Provide the [X, Y] coordinate of the cell's center where the given text is located.  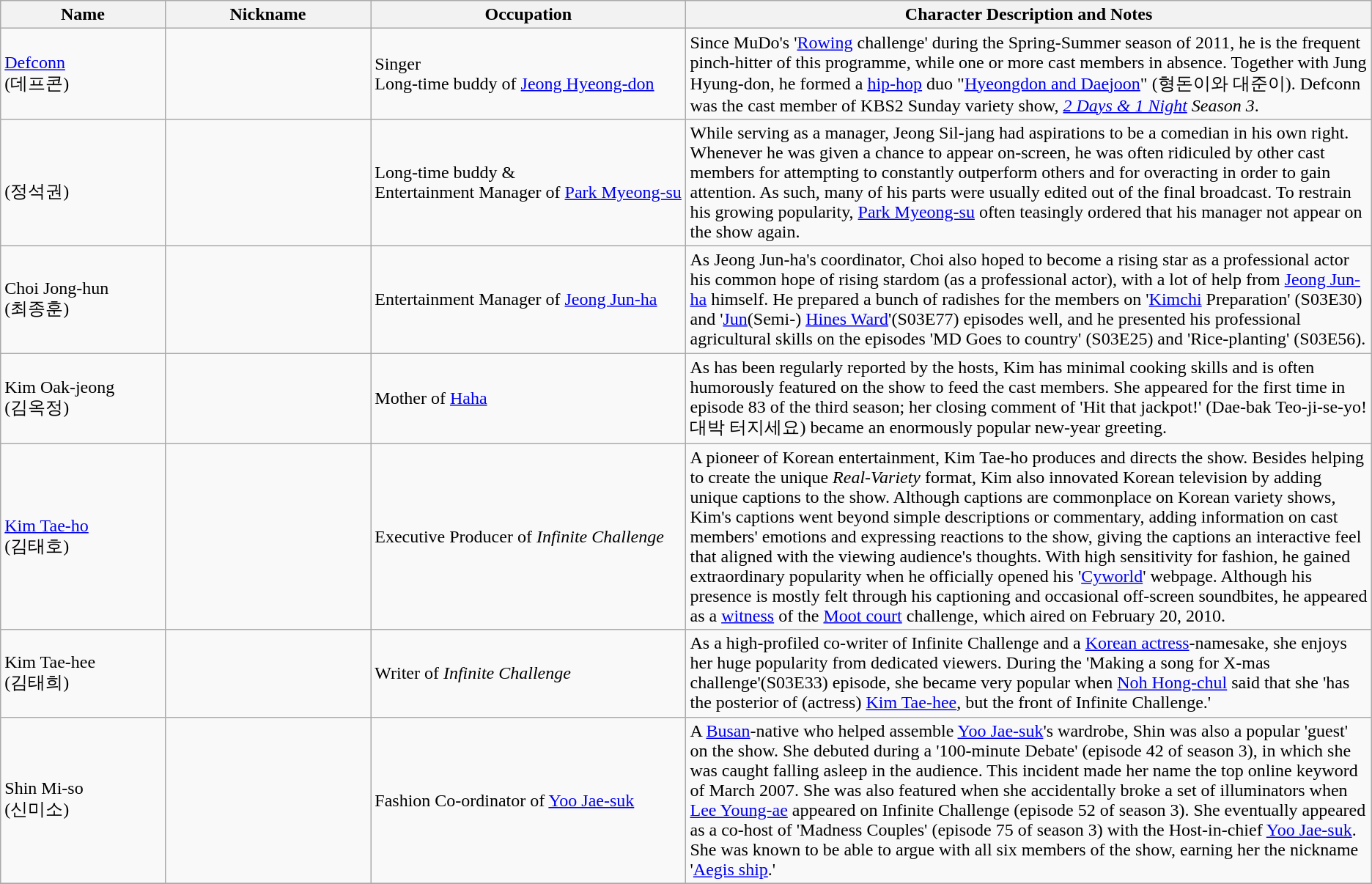
Nickname [268, 15]
Occupation [528, 15]
Long-time buddy &Entertainment Manager of Park Myeong-su [528, 182]
Shin Mi-so(신미소) [83, 800]
Entertainment Manager of Jeong Jun-ha [528, 299]
Defconn(데프콘) [83, 74]
Writer of Infinite Challenge [528, 673]
Kim Tae-ho(김태호) [83, 537]
Fashion Co-ordinator of Yoo Jae-suk [528, 800]
Kim Tae-hee(김태희) [83, 673]
(정석권) [83, 182]
SingerLong-time buddy of Jeong Hyeong-don [528, 74]
Kim Oak-jeong(김옥정) [83, 399]
Executive Producer of Infinite Challenge [528, 537]
Choi Jong-hun(최종훈) [83, 299]
Mother of Haha [528, 399]
Name [83, 15]
Character Description and Notes [1029, 15]
